Determine the (X, Y) coordinate at the center of the cell enclosing the given text.  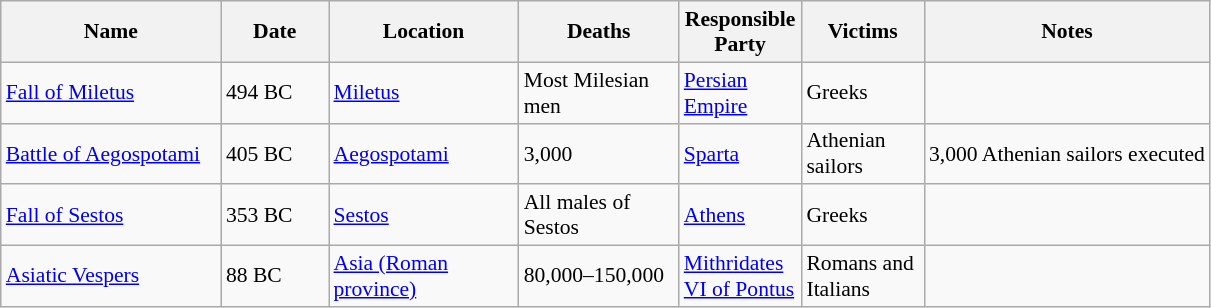
Asia (Roman province) (423, 276)
Asiatic Vespers (111, 276)
80,000–150,000 (599, 276)
494 BC (275, 92)
405 BC (275, 154)
88 BC (275, 276)
Aegospotami (423, 154)
Mithridates VI of Pontus (740, 276)
Miletus (423, 92)
Victims (862, 32)
Sparta (740, 154)
Date (275, 32)
Romans and Italians (862, 276)
Location (423, 32)
Fall of Sestos (111, 216)
Notes (1067, 32)
Name (111, 32)
Fall of Miletus (111, 92)
Deaths (599, 32)
Battle of Aegospotami (111, 154)
Sestos (423, 216)
Responsible Party (740, 32)
Athenian sailors (862, 154)
Most Milesian men (599, 92)
All males of Sestos (599, 216)
Athens (740, 216)
3,000 Athenian sailors executed (1067, 154)
353 BC (275, 216)
3,000 (599, 154)
Persian Empire (740, 92)
